Output the [X, Y] coordinate of the center of the cell containing the given text.  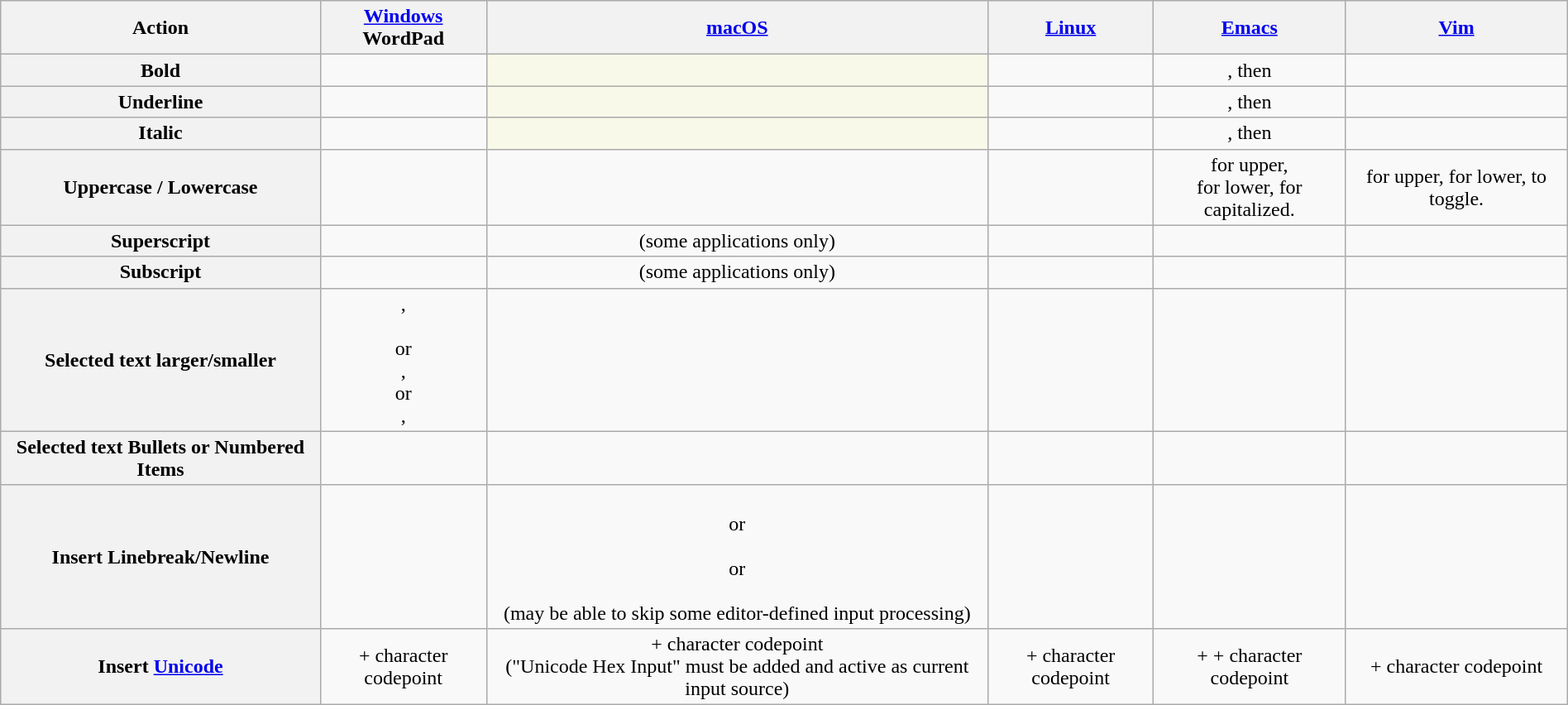
Superscript [160, 241]
, or , or, [404, 359]
Windows WordPad [404, 28]
Action [160, 28]
Selected text larger/smaller [160, 359]
+ + character codepoint [1250, 666]
Selected text Bullets or Numbered Items [160, 458]
for upper, for lower, for capitalized. [1250, 187]
Emacs [1250, 28]
for upper, for lower, to toggle. [1456, 187]
Linux [1071, 28]
+ character codepoint("Unicode Hex Input" must be added and active as current input source) [737, 666]
Uppercase / Lowercase [160, 187]
or or (may be able to skip some editor-defined input processing) [737, 556]
macOS [737, 28]
Insert Unicode [160, 666]
Insert Linebreak/Newline [160, 556]
Subscript [160, 272]
Italic [160, 133]
Vim [1456, 28]
Bold [160, 70]
Underline [160, 102]
